Output the (X, Y) coordinate of the center of the cell containing the given text.  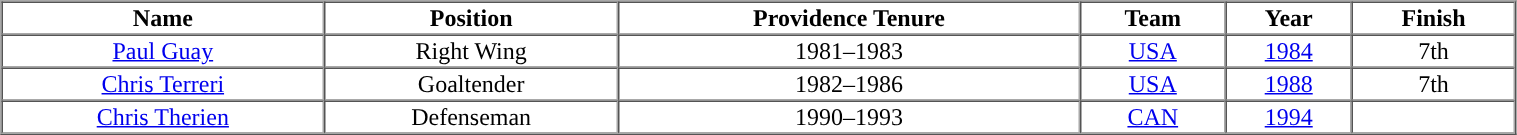
1982–1986 (849, 84)
1988 (1289, 84)
Position (471, 18)
CAN (1153, 116)
Right Wing (471, 50)
Defenseman (471, 116)
1990–1993 (849, 116)
Paul Guay (164, 50)
Finish (1434, 18)
Team (1153, 18)
Goaltender (471, 84)
Providence Tenure (849, 18)
1981–1983 (849, 50)
1984 (1289, 50)
Chris Terreri (164, 84)
Name (164, 18)
Year (1289, 18)
1994 (1289, 116)
Chris Therien (164, 116)
